Locate the cell with the specified text and output its [x, y] center coordinate. 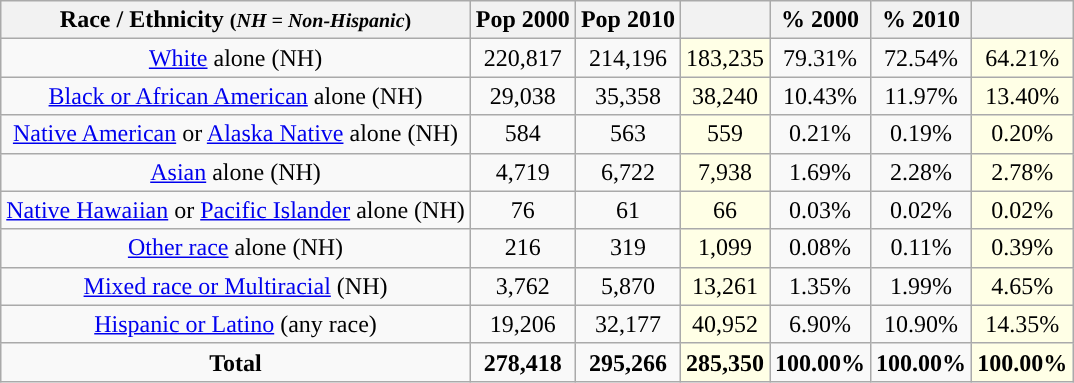
295,266 [628, 362]
1.35% [820, 286]
563 [628, 134]
3,762 [522, 286]
11.97% [922, 96]
0.20% [1022, 134]
38,240 [724, 96]
76 [522, 210]
66 [724, 210]
Native Hawaiian or Pacific Islander alone (NH) [236, 210]
% 2010 [922, 20]
0.08% [820, 248]
32,177 [628, 324]
Hispanic or Latino (any race) [236, 324]
216 [522, 248]
559 [724, 134]
2.28% [922, 172]
Black or African American alone (NH) [236, 96]
285,350 [724, 362]
0.19% [922, 134]
35,358 [628, 96]
61 [628, 210]
4.65% [1022, 286]
Race / Ethnicity (NH = Non-Hispanic) [236, 20]
4,719 [522, 172]
1.99% [922, 286]
Asian alone (NH) [236, 172]
2.78% [1022, 172]
13.40% [1022, 96]
Pop 2010 [628, 20]
14.35% [1022, 324]
Mixed race or Multiracial (NH) [236, 286]
0.21% [820, 134]
0.11% [922, 248]
13,261 [724, 286]
0.03% [820, 210]
29,038 [522, 96]
319 [628, 248]
White alone (NH) [236, 58]
64.21% [1022, 58]
19,206 [522, 324]
584 [522, 134]
220,817 [522, 58]
278,418 [522, 362]
Pop 2000 [522, 20]
Total [236, 362]
Other race alone (NH) [236, 248]
6.90% [820, 324]
% 2000 [820, 20]
214,196 [628, 58]
183,235 [724, 58]
79.31% [820, 58]
1.69% [820, 172]
7,938 [724, 172]
0.39% [1022, 248]
72.54% [922, 58]
1,099 [724, 248]
40,952 [724, 324]
6,722 [628, 172]
10.90% [922, 324]
Native American or Alaska Native alone (NH) [236, 134]
5,870 [628, 286]
10.43% [820, 96]
